Scan for the cell matching the given text and deliver its [x, y] coordinate at center. 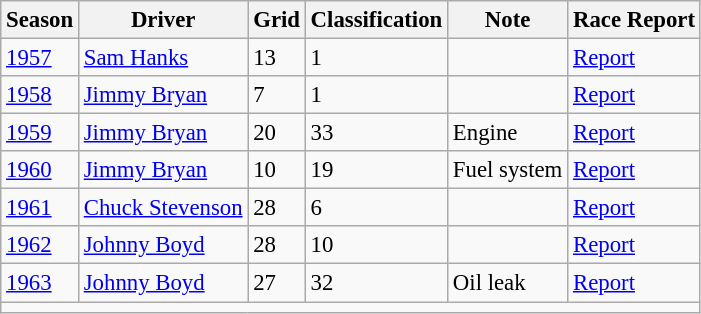
Classification [376, 20]
13 [276, 58]
27 [276, 283]
Fuel system [508, 170]
Engine [508, 133]
1959 [40, 133]
1962 [40, 245]
1963 [40, 283]
6 [376, 208]
19 [376, 170]
Grid [276, 20]
Sam Hanks [162, 58]
32 [376, 283]
Season [40, 20]
Note [508, 20]
33 [376, 133]
Oil leak [508, 283]
Chuck Stevenson [162, 208]
7 [276, 95]
Race Report [634, 20]
1960 [40, 170]
1961 [40, 208]
20 [276, 133]
1958 [40, 95]
Driver [162, 20]
1957 [40, 58]
